Output the (x, y) coordinate of the center of the cell containing the given text.  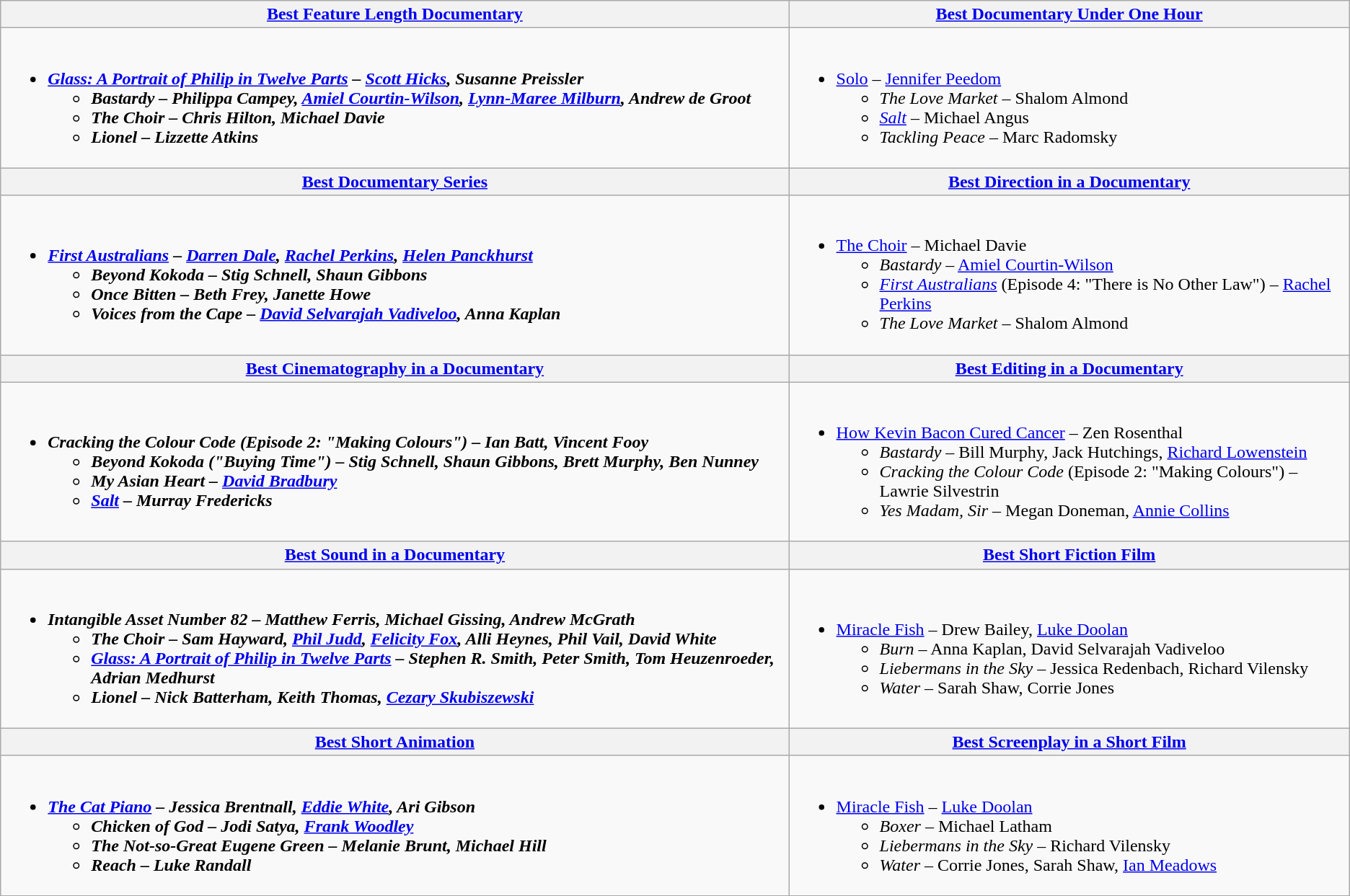
Best Short Animation (395, 742)
Best Direction in a Documentary (1069, 182)
Best Screenplay in a Short Film (1069, 742)
Miracle Fish – Luke DoolanBoxer – Michael LathamLiebermans in the Sky – Richard VilenskyWater – Corrie Jones, Sarah Shaw, Ian Meadows (1069, 825)
Best Documentary Series (395, 182)
Best Documentary Under One Hour (1069, 14)
Best Sound in a Documentary (395, 555)
Best Cinematography in a Documentary (395, 368)
Solo – Jennifer PeedomThe Love Market – Shalom AlmondSalt – Michael AngusTackling Peace – Marc Radomsky (1069, 98)
Best Feature Length Documentary (395, 14)
Best Editing in a Documentary (1069, 368)
Best Short Fiction Film (1069, 555)
